Detect which cell encompasses the target text, then output its [X, Y] center coordinate. 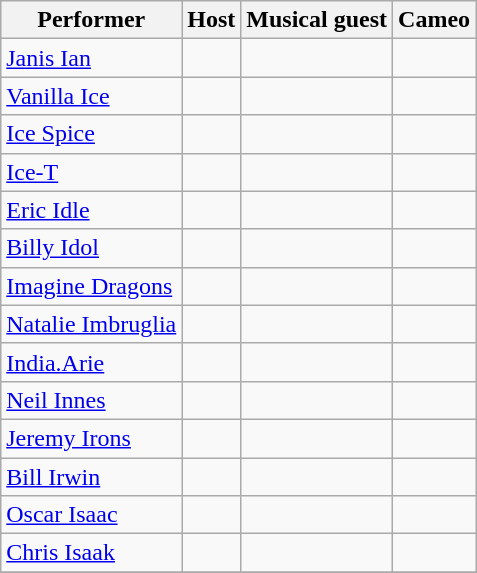
Host [212, 20]
Performer [92, 20]
Ice Spice [92, 134]
Chris Isaak [92, 553]
Bill Irwin [92, 477]
Eric Idle [92, 210]
Oscar Isaac [92, 515]
India.Arie [92, 362]
Musical guest [317, 20]
Vanilla Ice [92, 96]
Janis Ian [92, 58]
Cameo [434, 20]
Imagine Dragons [92, 286]
Natalie Imbruglia [92, 324]
Jeremy Irons [92, 438]
Ice-T [92, 172]
Neil Innes [92, 400]
Billy Idol [92, 248]
